From the cell containing the given text, extract its center point as (x, y) coordinate. 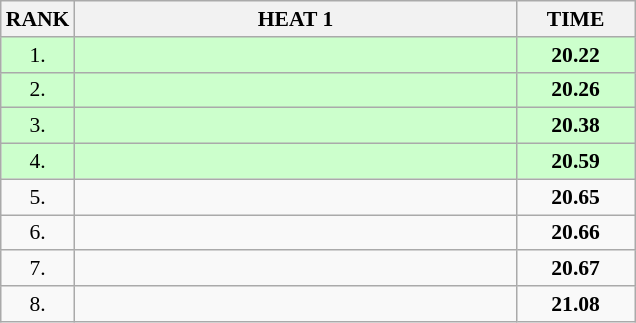
20.66 (576, 233)
2. (38, 90)
7. (38, 269)
RANK (38, 19)
21.08 (576, 304)
HEAT 1 (295, 19)
20.26 (576, 90)
8. (38, 304)
20.67 (576, 269)
20.65 (576, 197)
20.38 (576, 126)
TIME (576, 19)
6. (38, 233)
20.59 (576, 162)
1. (38, 55)
20.22 (576, 55)
3. (38, 126)
5. (38, 197)
4. (38, 162)
